Find where the given text appears and provide that cell's center as (X, Y) coordinate. 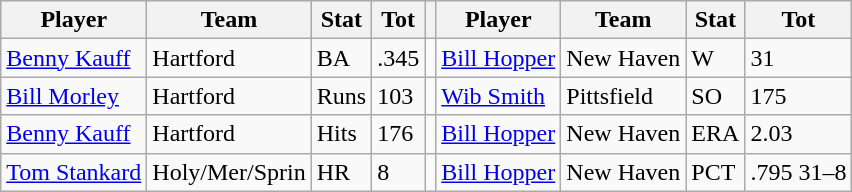
Runs (341, 96)
.795 31–8 (798, 172)
SO (716, 96)
176 (398, 134)
ERA (716, 134)
Hits (341, 134)
31 (798, 58)
W (716, 58)
BA (341, 58)
Tom Stankard (74, 172)
Bill Morley (74, 96)
Holy/Mer/Sprin (229, 172)
Wib Smith (498, 96)
Pittsfield (624, 96)
2.03 (798, 134)
8 (398, 172)
PCT (716, 172)
.345 (398, 58)
175 (798, 96)
HR (341, 172)
103 (398, 96)
